Capture the cell that displays the provided text and extract its [x, y] central coordinate. 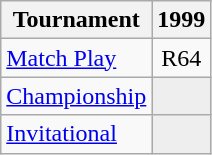
R64 [182, 58]
Tournament [76, 20]
Championship [76, 96]
1999 [182, 20]
Invitational [76, 134]
Match Play [76, 58]
